Output the (X, Y) coordinate of the center of the cell containing the given text.  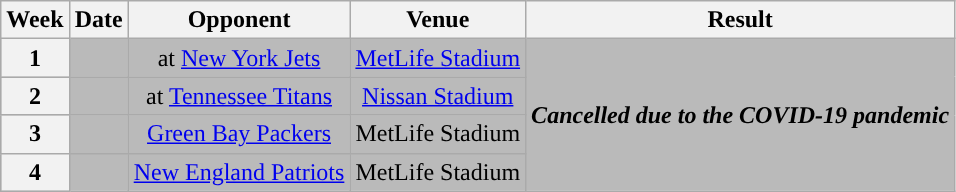
at New York Jets (239, 58)
Week (35, 20)
4 (35, 172)
1 (35, 58)
at Tennessee Titans (239, 96)
3 (35, 134)
2 (35, 96)
Date (98, 20)
New England Patriots (239, 172)
Opponent (239, 20)
Nissan Stadium (438, 96)
Green Bay Packers (239, 134)
Result (740, 20)
Cancelled due to the COVID-19 pandemic (740, 115)
Venue (438, 20)
